Return the [x, y] coordinate for the center point of the cell that contains the specified text.  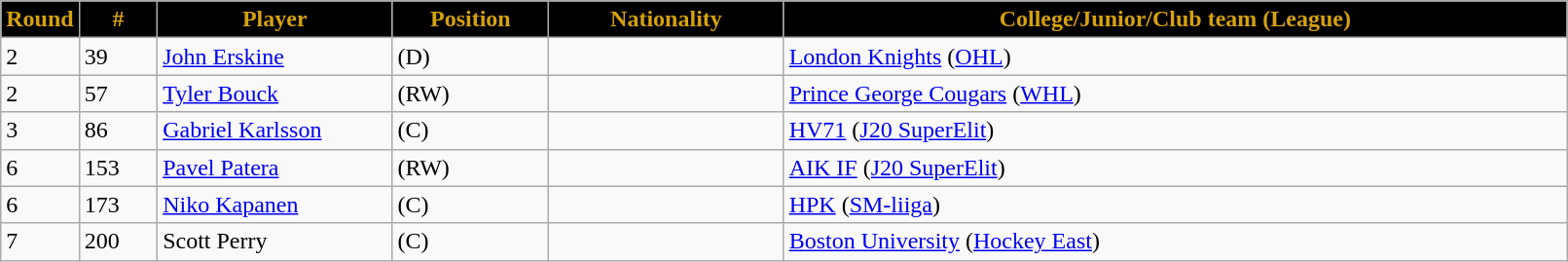
39 [118, 56]
Prince George Cougars (WHL) [1175, 94]
# [118, 19]
200 [118, 242]
Niko Kapanen [274, 205]
7 [40, 242]
AIK IF (J20 SuperElit) [1175, 168]
HV71 (J20 SuperElit) [1175, 131]
(D) [471, 56]
John Erskine [274, 56]
173 [118, 205]
College/Junior/Club team (League) [1175, 19]
Player [274, 19]
153 [118, 168]
Round [40, 19]
Scott Perry [274, 242]
London Knights (OHL) [1175, 56]
Boston University (Hockey East) [1175, 242]
3 [40, 131]
Nationality [666, 19]
57 [118, 94]
HPK (SM-liiga) [1175, 205]
Gabriel Karlsson [274, 131]
Tyler Bouck [274, 94]
Pavel Patera [274, 168]
86 [118, 131]
Position [471, 19]
